Return [X, Y] of the center of cell containing provided text 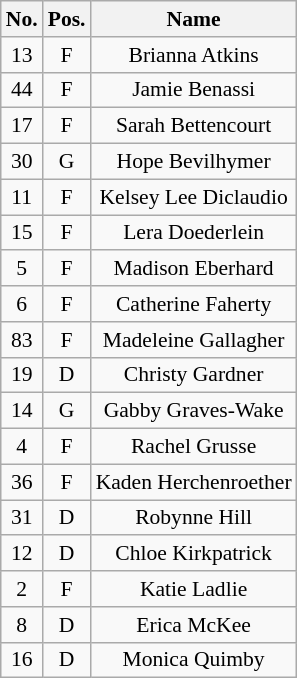
11 [22, 197]
16 [22, 660]
12 [22, 554]
Kaden Herchenroether [194, 482]
Brianna Atkins [194, 55]
Katie Ladlie [194, 589]
Robynne Hill [194, 518]
8 [22, 625]
Monica Quimby [194, 660]
30 [22, 162]
Chloe Kirkpatrick [194, 554]
Sarah Bettencourt [194, 126]
Christy Gardner [194, 375]
13 [22, 55]
Gabby Graves-Wake [194, 411]
14 [22, 411]
Pos. [67, 19]
Erica McKee [194, 625]
Kelsey Lee Diclaudio [194, 197]
Lera Doederlein [194, 233]
5 [22, 269]
Madeleine Gallagher [194, 340]
19 [22, 375]
Name [194, 19]
2 [22, 589]
83 [22, 340]
36 [22, 482]
4 [22, 447]
No. [22, 19]
6 [22, 304]
Madison Eberhard [194, 269]
Catherine Faherty [194, 304]
31 [22, 518]
Jamie Benassi [194, 90]
44 [22, 90]
Hope Bevilhymer [194, 162]
17 [22, 126]
15 [22, 233]
Rachel Grusse [194, 447]
